From the cell containing the given text, extract its center point as (X, Y) coordinate. 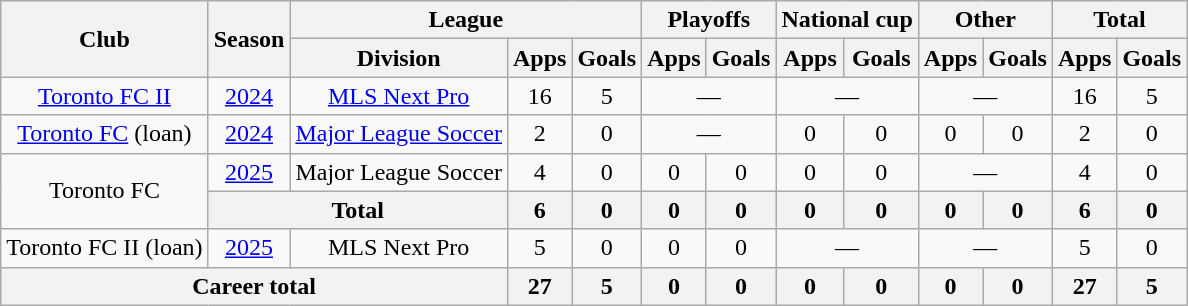
Season (249, 39)
Toronto FC (104, 191)
Career total (254, 286)
League (466, 20)
Toronto FC (loan) (104, 134)
National cup (847, 20)
Playoffs (709, 20)
Other (985, 20)
Toronto FC II (104, 96)
Club (104, 39)
Division (399, 58)
Toronto FC II (loan) (104, 248)
